Detect which cell encompasses the target text, then output its (x, y) center coordinate. 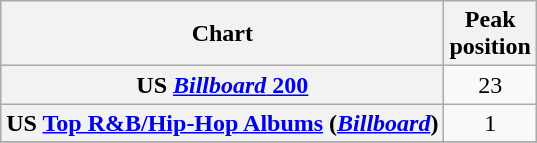
23 (490, 85)
US Top R&B/Hip-Hop Albums (Billboard) (222, 123)
Peakposition (490, 34)
US Billboard 200 (222, 85)
1 (490, 123)
Chart (222, 34)
